For the text-containing cell, return its midpoint in [x, y] coordinate format. 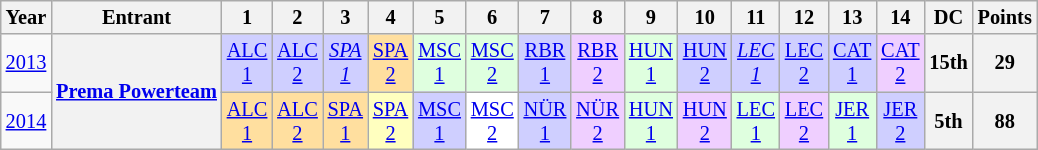
88 [1005, 121]
5 [440, 17]
NÜR2 [598, 121]
Entrant [136, 17]
RBR2 [598, 63]
7 [546, 17]
DC [948, 17]
Prema Powerteam [136, 92]
5th [948, 121]
JER2 [900, 121]
1 [247, 17]
RBR1 [546, 63]
12 [804, 17]
2 [297, 17]
Points [1005, 17]
15th [948, 63]
29 [1005, 63]
NÜR1 [546, 121]
2014 [26, 121]
14 [900, 17]
JER1 [852, 121]
3 [346, 17]
11 [756, 17]
10 [705, 17]
CAT2 [900, 63]
4 [390, 17]
13 [852, 17]
Year [26, 17]
6 [492, 17]
2013 [26, 63]
8 [598, 17]
9 [651, 17]
CAT1 [852, 63]
